Capture the cell that displays the provided text and extract its [x, y] central coordinate. 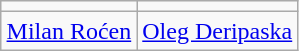
Milan Roćen [69, 31]
Oleg Deripaska [218, 31]
